Find where the given text appears and provide that cell's center as [x, y] coordinate. 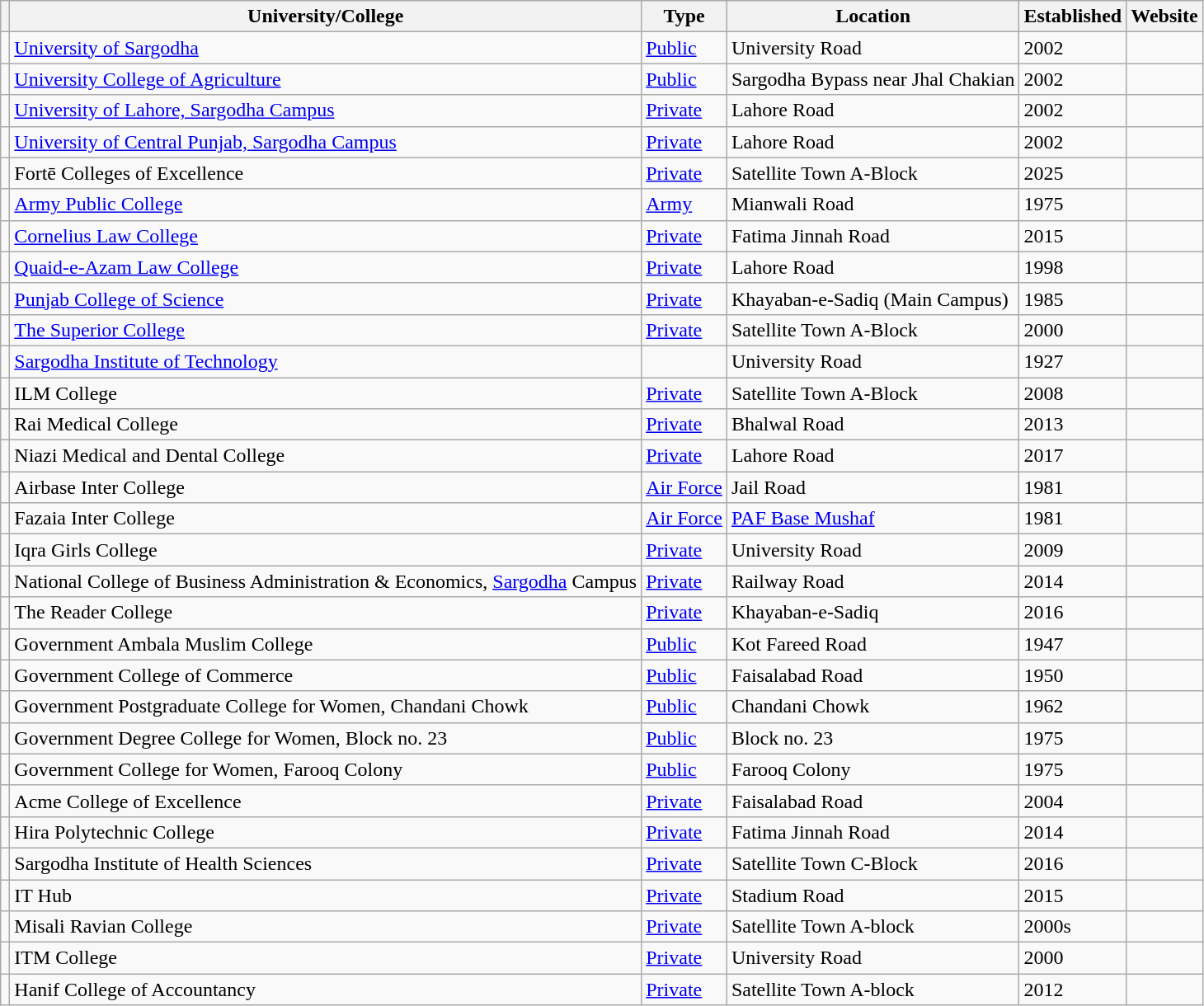
Government College of Commerce [326, 675]
Type [684, 16]
2009 [1073, 550]
1927 [1073, 361]
1962 [1073, 707]
Block no. 23 [872, 738]
Government Degree College for Women, Block no. 23 [326, 738]
2008 [1073, 393]
Army Public College [326, 204]
2017 [1073, 456]
University College of Agriculture [326, 79]
Quaid-e-Azam Law College [326, 267]
1985 [1073, 299]
2012 [1073, 990]
Fazaia Inter College [326, 519]
Niazi Medical and Dental College [326, 456]
1998 [1073, 267]
Khayaban-e-Sadiq (Main Campus) [872, 299]
Government Postgraduate College for Women, Chandani Chowk [326, 707]
1947 [1073, 644]
University of Lahore, Sargodha Campus [326, 110]
Cornelius Law College [326, 236]
Sargodha Institute of Technology [326, 361]
The Reader College [326, 613]
1950 [1073, 675]
Fortē Colleges of Excellence [326, 173]
Army [684, 204]
2025 [1073, 173]
Kot Fareed Road [872, 644]
Punjab College of Science [326, 299]
Airbase Inter College [326, 487]
PAF Base Mushaf [872, 519]
Mianwali Road [872, 204]
Established [1073, 16]
Bhalwal Road [872, 425]
Satellite Town C-Block [872, 863]
The Superior College [326, 330]
2013 [1073, 425]
Hanif College of Accountancy [326, 990]
Railway Road [872, 581]
Sargodha Institute of Health Sciences [326, 863]
Khayaban-e-Sadiq [872, 613]
Misali Ravian College [326, 927]
IT Hub [326, 895]
University of Sargodha [326, 48]
University/College [326, 16]
Jail Road [872, 487]
Location [872, 16]
University of Central Punjab, Sargodha Campus [326, 142]
Iqra Girls College [326, 550]
Website [1164, 16]
ILM College [326, 393]
Government College for Women, Farooq Colony [326, 769]
Acme College of Excellence [326, 801]
ITM College [326, 958]
2004 [1073, 801]
Sargodha Bypass near Jhal Chakian [872, 79]
2000s [1073, 927]
Chandani Chowk [872, 707]
Government Ambala Muslim College [326, 644]
Stadium Road [872, 895]
Hira Polytechnic College [326, 832]
National College of Business Administration & Economics, Sargodha Campus [326, 581]
Rai Medical College [326, 425]
Farooq Colony [872, 769]
